Search for the cell housing the specified text and yield its (X, Y) center coordinate. 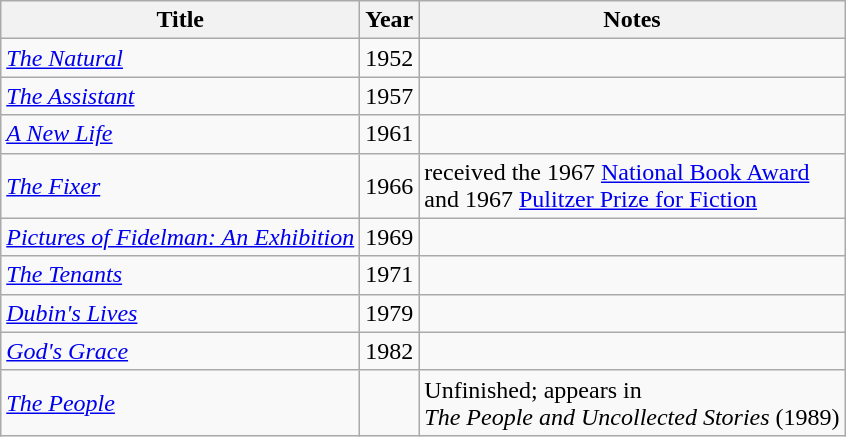
1952 (390, 58)
Year (390, 20)
The Fixer (180, 186)
1971 (390, 275)
1966 (390, 186)
1979 (390, 313)
The Natural (180, 58)
1969 (390, 237)
The Assistant (180, 96)
The Tenants (180, 275)
1961 (390, 134)
1957 (390, 96)
God's Grace (180, 351)
Pictures of Fidelman: An Exhibition (180, 237)
The People (180, 402)
1982 (390, 351)
Title (180, 20)
A New Life (180, 134)
Unfinished; appears inThe People and Uncollected Stories (1989) (632, 402)
Notes (632, 20)
received the 1967 National Book Awardand 1967 Pulitzer Prize for Fiction (632, 186)
Dubin's Lives (180, 313)
